Return the [x, y] coordinate for the center point of the cell that contains the specified text.  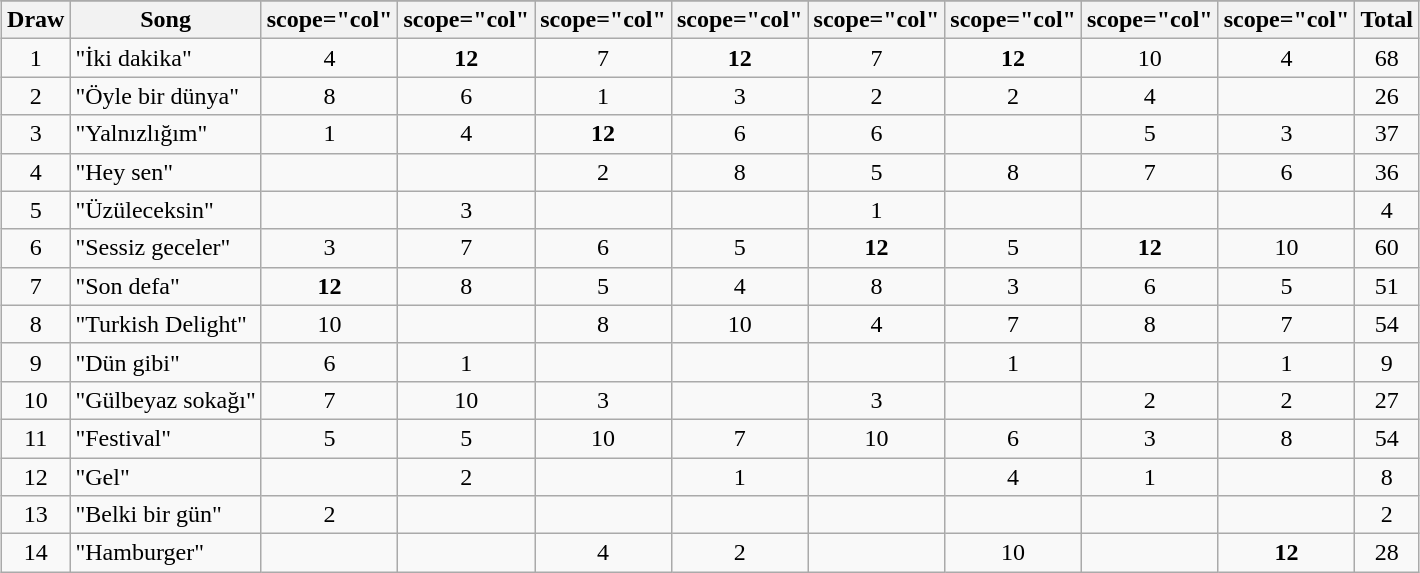
"Belki bir gün" [166, 515]
"Sessiz geceler" [166, 248]
11 [36, 438]
"Hey sen" [166, 172]
27 [1387, 400]
"Gel" [166, 477]
"Öyle bir dünya" [166, 96]
Draw [36, 20]
"Turkish Delight" [166, 324]
"Festival" [166, 438]
28 [1387, 553]
"İki dakika" [166, 58]
37 [1387, 134]
"Üzüleceksin" [166, 210]
"Dün gibi" [166, 362]
36 [1387, 172]
51 [1387, 286]
13 [36, 515]
60 [1387, 248]
"Yalnızlığım" [166, 134]
Song [166, 20]
68 [1387, 58]
14 [36, 553]
26 [1387, 96]
"Gülbeyaz sokağı" [166, 400]
"Son defa" [166, 286]
Total [1387, 20]
"Hamburger" [166, 553]
